Pinpoint the cell where the given text exists, returning its (x, y) midpoint coordinate. 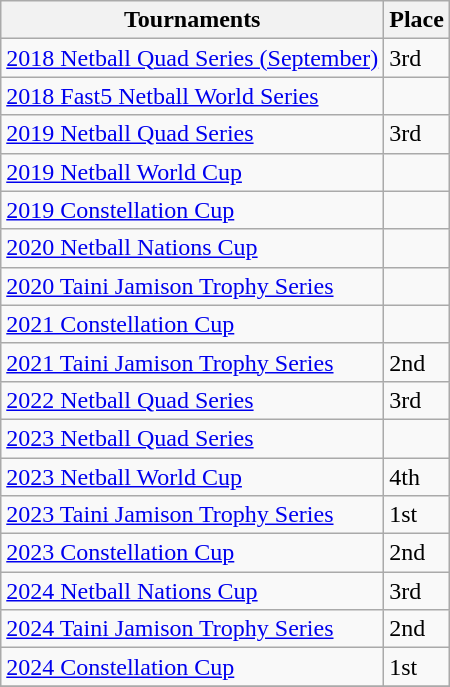
2018 Netball Quad Series (September) (192, 58)
2021 Taini Jamison Trophy Series (192, 362)
2023 Netball Quad Series (192, 438)
2023 Taini Jamison Trophy Series (192, 515)
2023 Netball World Cup (192, 477)
2021 Constellation Cup (192, 324)
2019 Constellation Cup (192, 210)
2019 Netball World Cup (192, 172)
2020 Taini Jamison Trophy Series (192, 286)
2024 Netball Nations Cup (192, 591)
2019 Netball Quad Series (192, 134)
4th (417, 477)
2024 Taini Jamison Trophy Series (192, 629)
Place (417, 20)
2018 Fast5 Netball World Series (192, 96)
Tournaments (192, 20)
2024 Constellation Cup (192, 667)
2023 Constellation Cup (192, 553)
2020 Netball Nations Cup (192, 248)
2022 Netball Quad Series (192, 400)
